Determine the [x, y] coordinate at the center of the cell enclosing the given text.  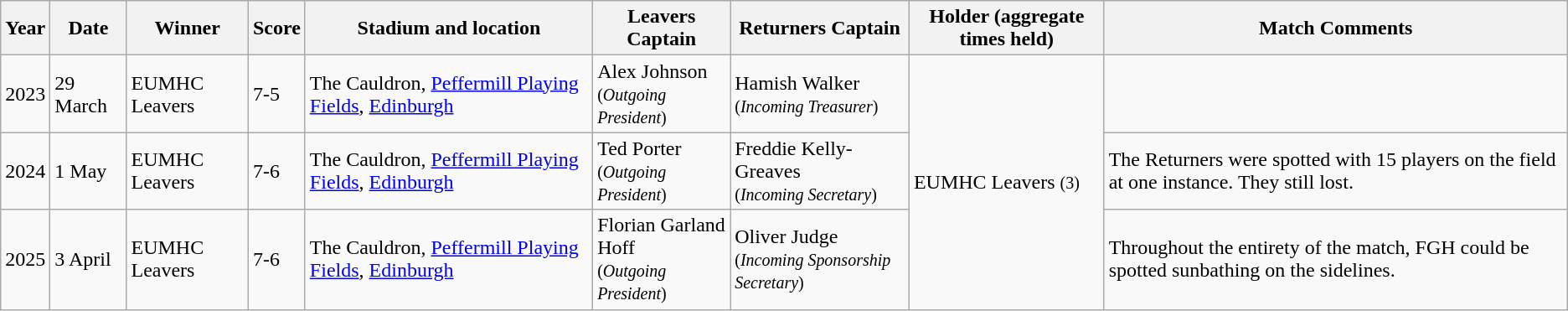
29 March [89, 94]
Year [25, 29]
Alex Johnson(Outgoing President) [662, 94]
The Returners were spotted with 15 players on the field at one instance. They still lost. [1335, 171]
Freddie Kelly-Greaves(Incoming Secretary) [820, 171]
Florian Garland Hoff(Outgoing President) [662, 260]
Hamish Walker(Incoming Treasurer) [820, 94]
2025 [25, 260]
Date [89, 29]
3 April [89, 260]
Holder (aggregate times held) [1007, 29]
Match Comments [1335, 29]
2023 [25, 94]
2024 [25, 171]
Oliver Judge(Incoming Sponsorship Secretary) [820, 260]
Leavers Captain [662, 29]
Throughout the entirety of the match, FGH could be spotted sunbathing on the sidelines. [1335, 260]
Score [276, 29]
Stadium and location [449, 29]
1 May [89, 171]
Returners Captain [820, 29]
Winner [188, 29]
Ted Porter(Outgoing President) [662, 171]
EUMHC Leavers (3) [1007, 183]
7-5 [276, 94]
